Identify which cell holds the provided text, then report its [x, y] central coordinate. 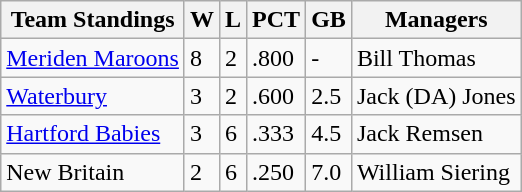
W [202, 20]
4.5 [329, 134]
- [329, 58]
L [234, 20]
Bill Thomas [436, 58]
7.0 [329, 172]
Hartford Babies [93, 134]
Team Standings [93, 20]
William Siering [436, 172]
New Britain [93, 172]
Jack Remsen [436, 134]
.333 [276, 134]
.250 [276, 172]
.600 [276, 96]
2.5 [329, 96]
Meriden Maroons [93, 58]
Managers [436, 20]
8 [202, 58]
PCT [276, 20]
.800 [276, 58]
Jack (DA) Jones [436, 96]
Waterbury [93, 96]
GB [329, 20]
